Return the [X, Y] coordinate for the center point of the cell that contains the specified text.  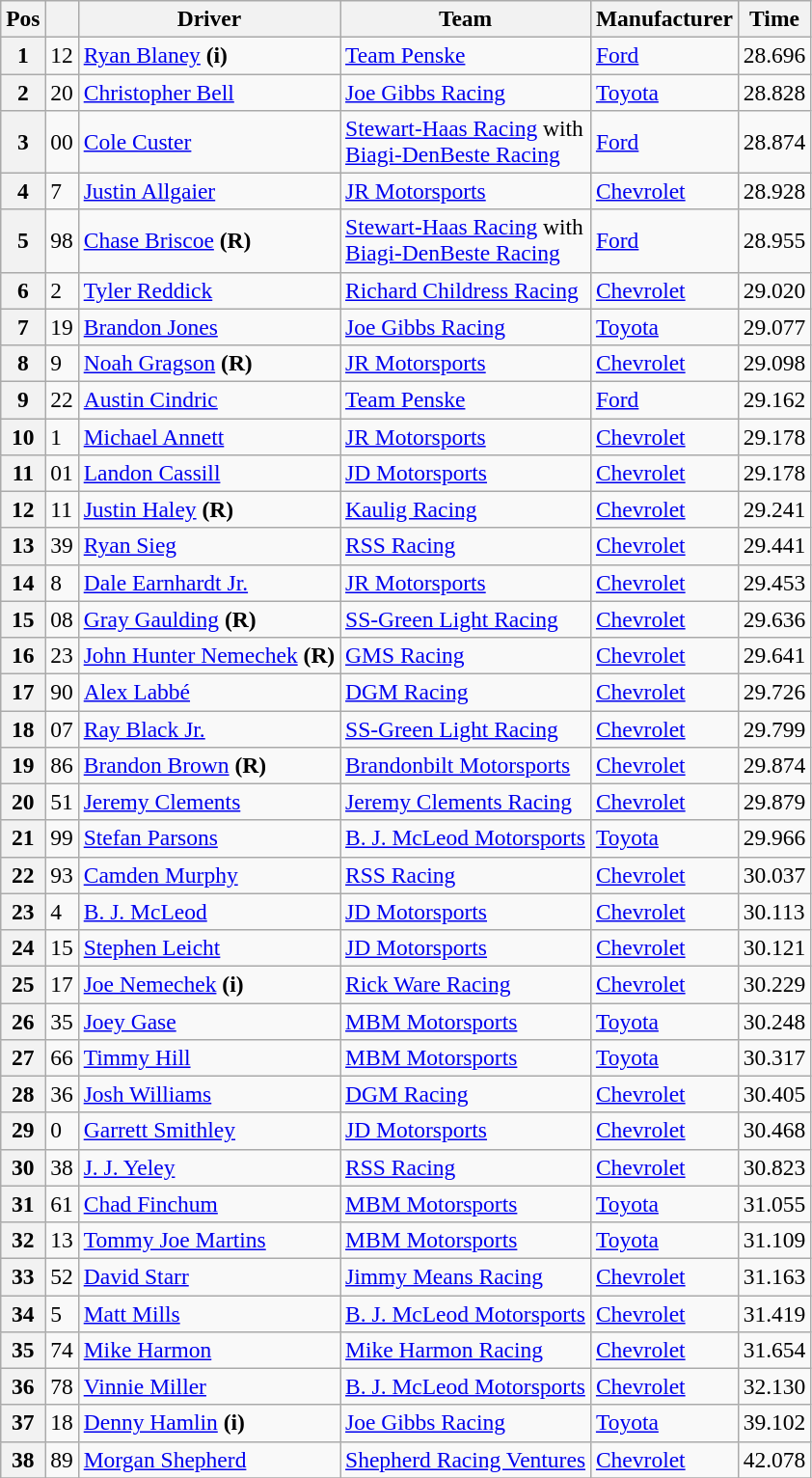
0 [62, 1131]
31.419 [774, 1313]
Shepherd Racing Ventures [466, 1460]
29.874 [774, 765]
Richard Childress Racing [466, 290]
29.441 [774, 546]
Michael Annett [208, 436]
01 [62, 473]
61 [62, 1204]
Kaulig Racing [466, 509]
Mike Harmon Racing [466, 1350]
Matt Mills [208, 1313]
Joey Gase [208, 1021]
29.966 [774, 838]
26 [23, 1021]
30.037 [774, 875]
Gray Gaulding (R) [208, 619]
74 [62, 1350]
29.453 [774, 583]
28.828 [774, 92]
Jeremy Clements [208, 802]
10 [23, 436]
Ryan Blaney (i) [208, 55]
Time [774, 18]
39.102 [774, 1423]
29.641 [774, 655]
33 [23, 1276]
27 [23, 1057]
Garrett Smithley [208, 1131]
Dale Earnhardt Jr. [208, 583]
99 [62, 838]
29.879 [774, 802]
28 [23, 1094]
78 [62, 1386]
Justin Allgaier [208, 191]
30.113 [774, 912]
31.109 [774, 1240]
Justin Haley (R) [208, 509]
Brandon Brown (R) [208, 765]
Brandonbilt Motorsports [466, 765]
42.078 [774, 1460]
Tyler Reddick [208, 290]
29.020 [774, 290]
Morgan Shepherd [208, 1460]
30.823 [774, 1167]
29.077 [774, 327]
Landon Cassill [208, 473]
3 [23, 141]
Chase Briscoe (R) [208, 241]
GMS Racing [466, 655]
29 [23, 1131]
32 [23, 1240]
28.955 [774, 241]
Pos [23, 18]
29.241 [774, 509]
30.229 [774, 984]
14 [23, 583]
31.163 [774, 1276]
Timmy Hill [208, 1057]
Stephen Leicht [208, 947]
28.874 [774, 141]
Joe Nemechek (i) [208, 984]
Alex Labbé [208, 692]
30.248 [774, 1021]
30.468 [774, 1131]
30 [23, 1167]
J. J. Yeley [208, 1167]
28.928 [774, 191]
93 [62, 875]
24 [23, 947]
David Starr [208, 1276]
B. J. McLeod [208, 912]
Austin Cindric [208, 399]
28.696 [774, 55]
Noah Gragson (R) [208, 363]
21 [23, 838]
Driver [208, 18]
98 [62, 241]
30.121 [774, 947]
29.799 [774, 728]
Mike Harmon [208, 1350]
Vinnie Miller [208, 1386]
Cole Custer [208, 141]
Ray Black Jr. [208, 728]
6 [23, 290]
52 [62, 1276]
37 [23, 1423]
Team [466, 18]
29.636 [774, 619]
31.654 [774, 1350]
86 [62, 765]
Jimmy Means Racing [466, 1276]
John Hunter Nemechek (R) [208, 655]
Chad Finchum [208, 1204]
39 [62, 546]
51 [62, 802]
90 [62, 692]
30.317 [774, 1057]
Camden Murphy [208, 875]
Denny Hamlin (i) [208, 1423]
Stefan Parsons [208, 838]
Ryan Sieg [208, 546]
Jeremy Clements Racing [466, 802]
29.098 [774, 363]
32.130 [774, 1386]
Manufacturer [663, 18]
25 [23, 984]
34 [23, 1313]
31 [23, 1204]
07 [62, 728]
Tommy Joe Martins [208, 1240]
00 [62, 141]
31.055 [774, 1204]
08 [62, 619]
Brandon Jones [208, 327]
Christopher Bell [208, 92]
89 [62, 1460]
30.405 [774, 1094]
16 [23, 655]
Rick Ware Racing [466, 984]
66 [62, 1057]
29.726 [774, 692]
Josh Williams [208, 1094]
29.162 [774, 399]
